Locate the cell with the specified text and output its (x, y) center coordinate. 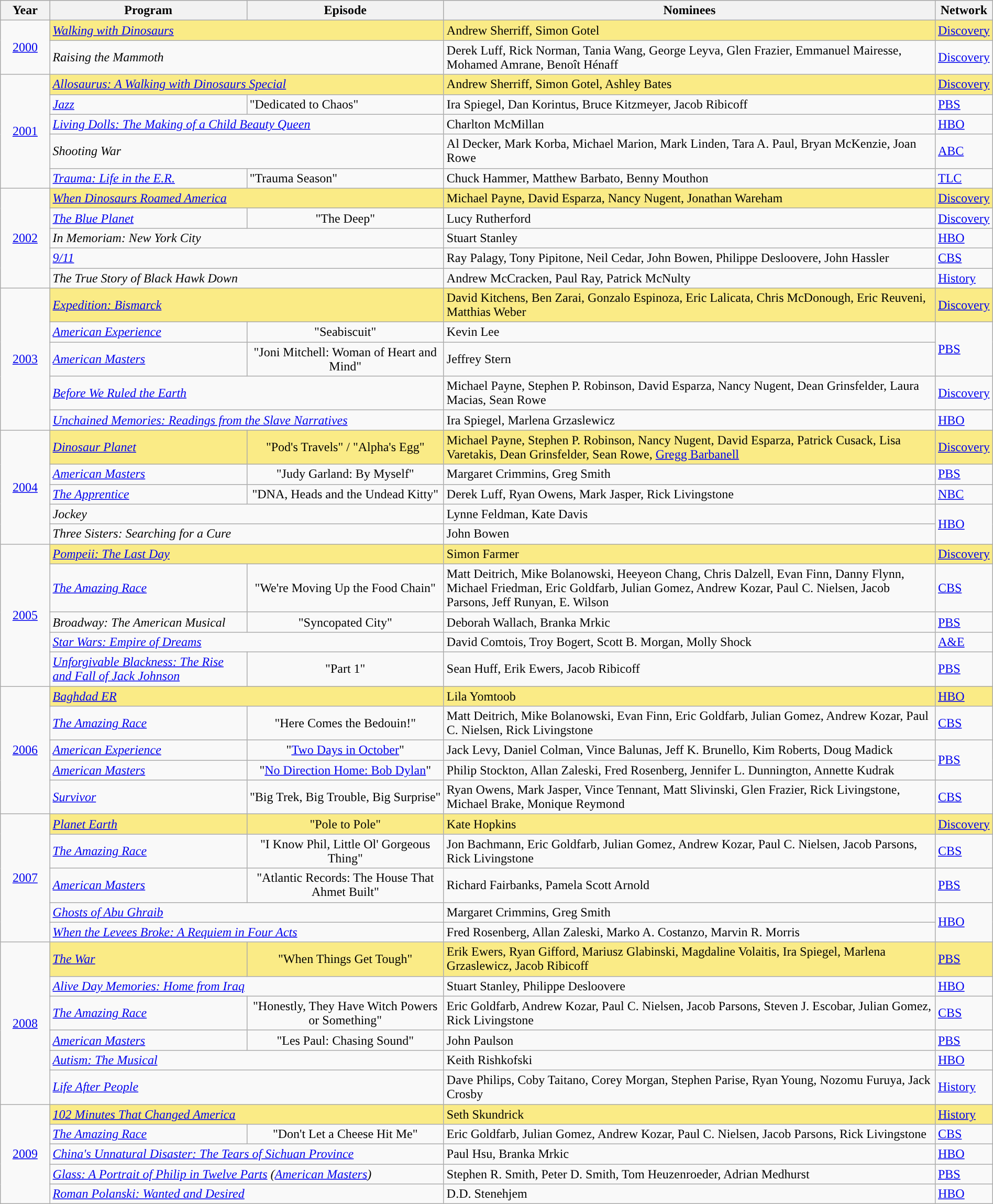
Star Wars: Empire of Dreams (247, 642)
Program (148, 10)
"Dedicated to Chaos" (345, 104)
David Comtois, Troy Bogert, Scott B. Morgan, Molly Shock (689, 642)
Derek Luff, Ryan Owens, Mark Jasper, Rick Livingstone (689, 494)
Eric Goldfarb, Andrew Kozar, Paul C. Nielsen, Jacob Parsons, Steven J. Escobar, Julian Gomez, Rick Livingstone (689, 1013)
D.D. Stenehjem (689, 1194)
Seth Skundrick (689, 1114)
When the Levees Broke: A Requiem in Four Acts (247, 932)
"Les Paul: Chasing Sound" (345, 1040)
Lynne Feldman, Kate Davis (689, 514)
Jeffrey Stern (689, 359)
"Seabiscuit" (345, 332)
Philip Stockton, Allan Zaleski, Fred Rosenberg, Jennifer L. Dunnington, Annette Kudrak (689, 770)
Jockey (247, 514)
2005 (25, 615)
Deborah Wallach, Branka Mrkic (689, 622)
Year (25, 10)
Three Sisters: Searching for a Cure (247, 534)
Simon Farmer (689, 554)
David Kitchens, Ben Zarai, Gonzalo Espinoza, Eric Lalicata, Chris McDonough, Eric Reuveni, Matthias Weber (689, 305)
Unchained Memories: Readings from the Slave Narratives (247, 420)
Andrew Sherriff, Simon Gotel (689, 30)
John Paulson (689, 1040)
"Part 1" (345, 669)
2003 (25, 359)
Keith Rishkofski (689, 1060)
2008 (25, 1023)
Kate Hopkins (689, 824)
Kevin Lee (689, 332)
Walking with Dinosaurs (247, 30)
"We're Moving Up the Food Chain" (345, 588)
Planet Earth (148, 824)
2002 (25, 238)
Episode (345, 10)
Living Dolls: The Making of a Child Beauty Queen (247, 124)
"Trauma Season" (345, 178)
Autism: The Musical (247, 1060)
Ira Spiegel, Marlena Grzaslewicz (689, 420)
2001 (25, 131)
"Don't Let a Cheese Hit Me" (345, 1134)
Sean Huff, Erik Ewers, Jacob Ribicoff (689, 669)
Ghosts of Abu Ghraib (247, 912)
"I Know Phil, Little Ol' Gorgeous Thing" (345, 851)
2000 (25, 47)
Ray Palagy, Tony Pipitone, Neil Cedar, John Bowen, Philippe Desloovere, John Hassler (689, 258)
2006 (25, 750)
Before We Ruled the Earth (247, 393)
Life After People (247, 1087)
Eric Goldfarb, Julian Gomez, Andrew Kozar, Paul C. Nielsen, Jacob Parsons, Rick Livingstone (689, 1134)
Al Decker, Mark Korba, Michael Marion, Mark Linden, Tara A. Paul, Bryan McKenzie, Joan Rowe (689, 151)
Andrew McCracken, Paul Ray, Patrick McNulty (689, 278)
"DNA, Heads and the Undead Kitty" (345, 494)
Shooting War (247, 151)
"Atlantic Records: The House That Ahmet Built" (345, 885)
The Blue Planet (148, 218)
102 Minutes That Changed America (247, 1114)
Broadway: The American Musical (148, 622)
In Memoriam: New York City (247, 238)
Pompeii: The Last Day (247, 554)
ABC (964, 151)
NBC (964, 494)
Raising the Mammoth (247, 58)
Allosaurus: A Walking with Dinosaurs Special (247, 84)
Expedition: Bismarck (247, 305)
"Pole to Pole" (345, 824)
Baghdad ER (247, 696)
Ryan Owens, Mark Jasper, Vince Tennant, Matt Slivinski, Glen Frazier, Rick Livingstone, Michael Brake, Monique Reymond (689, 797)
Ira Spiegel, Dan Korintus, Bruce Kitzmeyer, Jacob Ribicoff (689, 104)
Stuart Stanley (689, 238)
Dinosaur Planet (148, 447)
Jon Bachmann, Eric Goldfarb, Julian Gomez, Andrew Kozar, Paul C. Nielsen, Jacob Parsons, Rick Livingstone (689, 851)
2009 (25, 1154)
Erik Ewers, Ryan Gifford, Mariusz Glabinski, Magdaline Volaitis, Ira Spiegel, Marlena Grzaslewicz, Jacob Ribicoff (689, 959)
"Two Days in October" (345, 750)
"Joni Mitchell: Woman of Heart and Mind" (345, 359)
Unforgivable Blackness: The Rise and Fall of Jack Johnson (148, 669)
"When Things Get Tough" (345, 959)
Matt Deitrich, Mike Bolanowski, Evan Finn, Eric Goldfarb, Julian Gomez, Andrew Kozar, Paul C. Nielsen, Rick Livingstone (689, 723)
Glass: A Portrait of Philip in Twelve Parts (American Masters) (247, 1174)
Survivor (148, 797)
Lucy Rutherford (689, 218)
Alive Day Memories: Home from Iraq (247, 986)
Stephen R. Smith, Peter D. Smith, Tom Heuzenroeder, Adrian Medhurst (689, 1174)
The War (148, 959)
"No Direction Home: Bob Dylan" (345, 770)
A&E (964, 642)
When Dinosaurs Roamed America (247, 198)
TLC (964, 178)
"The Deep" (345, 218)
9/11 (247, 258)
Charlton McMillan (689, 124)
"Big Trek, Big Trouble, Big Surprise" (345, 797)
"Judy Garland: By Myself" (345, 474)
Derek Luff, Rick Norman, Tania Wang, George Leyva, Glen Frazier, Emmanuel Mairesse, Mohamed Amrane, Benoît Hénaff (689, 58)
Nominees (689, 10)
2007 (25, 878)
The True Story of Black Hawk Down (247, 278)
"Syncopated City" (345, 622)
Michael Payne, David Esparza, Nancy Nugent, Jonathan Wareham (689, 198)
Dave Philips, Coby Taitano, Corey Morgan, Stephen Parise, Ryan Young, Nozomu Furuya, Jack Crosby (689, 1087)
Paul Hsu, Branka Mrkic (689, 1154)
Trauma: Life in the E.R. (148, 178)
"Pod's Travels" / "Alpha's Egg" (345, 447)
Lila Yomtoob (689, 696)
2004 (25, 487)
Michael Payne, Stephen P. Robinson, David Esparza, Nancy Nugent, Dean Grinsfelder, Laura Macias, Sean Rowe (689, 393)
"Here Comes the Bedouin!" (345, 723)
Chuck Hammer, Matthew Barbato, Benny Mouthon (689, 178)
Richard Fairbanks, Pamela Scott Arnold (689, 885)
China's Unnatural Disaster: The Tears of Sichuan Province (247, 1154)
The Apprentice (148, 494)
Roman Polanski: Wanted and Desired (247, 1194)
Jack Levy, Daniel Colman, Vince Balunas, Jeff K. Brunello, Kim Roberts, Doug Madick (689, 750)
Michael Payne, Stephen P. Robinson, Nancy Nugent, David Esparza, Patrick Cusack, Lisa Varetakis, Dean Grinsfelder, Sean Rowe, Gregg Barbanell (689, 447)
Stuart Stanley, Philippe Desloovere (689, 986)
John Bowen (689, 534)
Fred Rosenberg, Allan Zaleski, Marko A. Costanzo, Marvin R. Morris (689, 932)
Network (964, 10)
Jazz (148, 104)
Andrew Sherriff, Simon Gotel, Ashley Bates (689, 84)
"Honestly, They Have Witch Powers or Something" (345, 1013)
